Return [X, Y] of the center of cell containing provided text 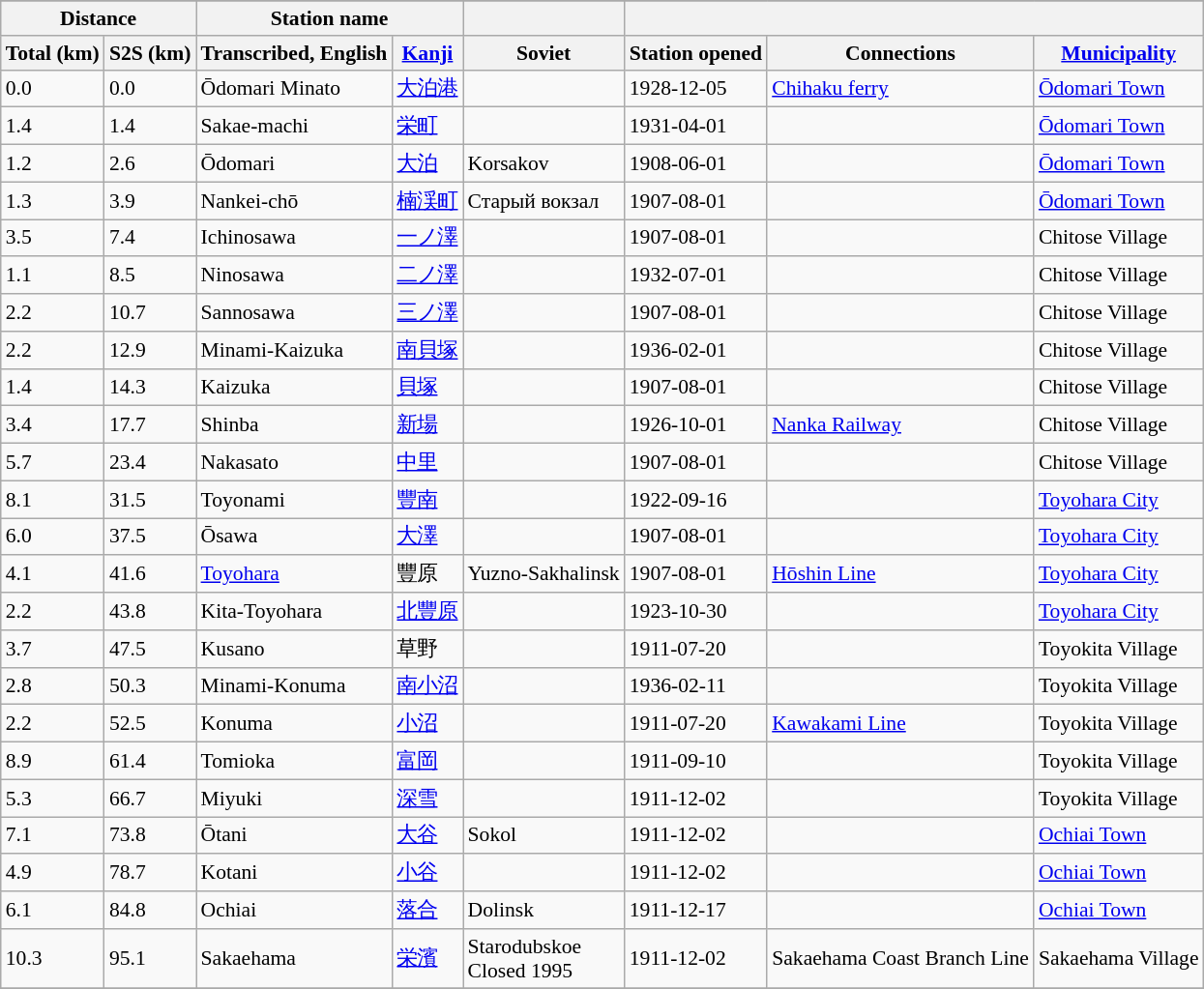
貝塚 [427, 387]
StarodubskoeClosed 1995 [543, 959]
23.4 [151, 462]
Sannosawa [294, 313]
6.0 [52, 538]
1931-04-01 [696, 126]
Toyonami [294, 499]
43.8 [151, 611]
1928-12-05 [696, 89]
三ノ澤 [427, 313]
1926-10-01 [696, 425]
Nakasato [294, 462]
Старый вокзал [543, 201]
3.4 [52, 425]
Station opened [696, 53]
78.7 [151, 874]
1936-02-11 [696, 686]
Tomioka [294, 762]
5.7 [52, 462]
2.8 [52, 686]
Toyohara [294, 574]
Ichinosawa [294, 238]
Ninosawa [294, 276]
1.3 [52, 201]
Total (km) [52, 53]
豐原 [427, 574]
52.5 [151, 723]
豐南 [427, 499]
1932-07-01 [696, 276]
7.1 [52, 835]
61.4 [151, 762]
1911-09-10 [696, 762]
大澤 [427, 538]
Shinba [294, 425]
深雪 [427, 799]
66.7 [151, 799]
Distance [99, 18]
6.1 [52, 911]
一ノ澤 [427, 238]
Nanka Railway [900, 425]
Connections [900, 53]
大谷 [427, 835]
8.9 [52, 762]
Yuzno-Sakhalinsk [543, 574]
1.1 [52, 276]
Sakaehama Coast Branch Line [900, 959]
17.7 [151, 425]
富岡 [427, 762]
1908-06-01 [696, 164]
10.7 [151, 313]
Sokol [543, 835]
1936-02-01 [696, 350]
Station name [330, 18]
47.5 [151, 650]
Kotani [294, 874]
Kanji [427, 53]
37.5 [151, 538]
73.8 [151, 835]
Sakaehama Village [1119, 959]
S2S (km) [151, 53]
南小沼 [427, 686]
北豐原 [427, 611]
落合 [427, 911]
Ōtani [294, 835]
栄町 [427, 126]
95.1 [151, 959]
Minami-Kaizuka [294, 350]
Kawakami Line [900, 723]
1923-10-30 [696, 611]
Korsakov [543, 164]
南貝塚 [427, 350]
3.7 [52, 650]
14.3 [151, 387]
新場 [427, 425]
Kaizuka [294, 387]
5.3 [52, 799]
Miyuki [294, 799]
Municipality [1119, 53]
50.3 [151, 686]
Sakae-machi [294, 126]
Nankei-chō [294, 201]
Sakaehama [294, 959]
41.6 [151, 574]
10.3 [52, 959]
小沼 [427, 723]
Dolinsk [543, 911]
3.9 [151, 201]
31.5 [151, 499]
Kita-Toyohara [294, 611]
8.5 [151, 276]
1922-09-16 [696, 499]
Kusano [294, 650]
84.8 [151, 911]
Ōdomari Minato [294, 89]
楠渓町 [427, 201]
3.5 [52, 238]
1911-12-17 [696, 911]
Soviet [543, 53]
1.2 [52, 164]
大泊 [427, 164]
大泊港 [427, 89]
Transcribed, English [294, 53]
2.6 [151, 164]
二ノ澤 [427, 276]
中里 [427, 462]
草野 [427, 650]
Ōsawa [294, 538]
栄濱 [427, 959]
Ochiai [294, 911]
4.9 [52, 874]
Hōshin Line [900, 574]
7.4 [151, 238]
Konuma [294, 723]
12.9 [151, 350]
8.1 [52, 499]
Chihaku ferry [900, 89]
Ōdomari [294, 164]
4.1 [52, 574]
Minami-Konuma [294, 686]
小谷 [427, 874]
